Scan for the cell matching the given text and deliver its (X, Y) coordinate at center. 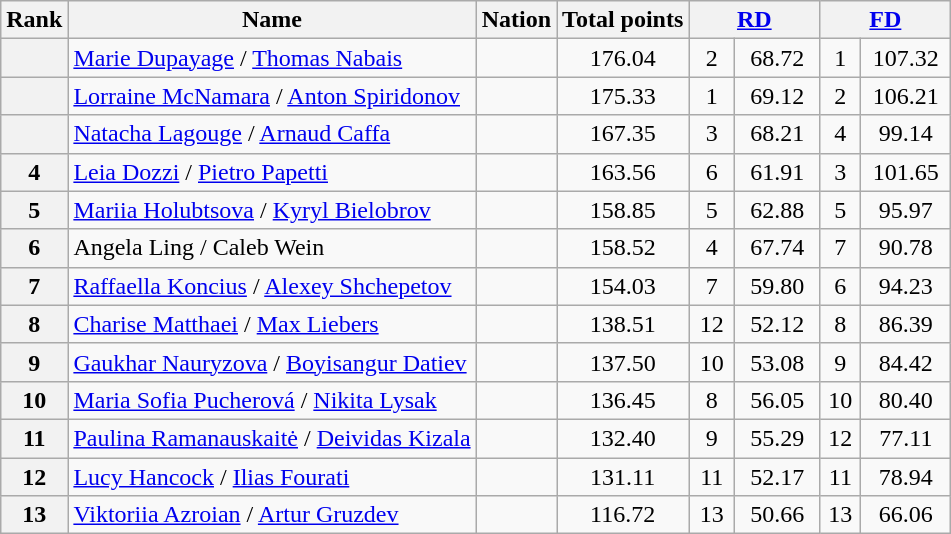
132.40 (623, 438)
69.12 (778, 96)
Nation (516, 20)
175.33 (623, 96)
68.21 (778, 134)
55.29 (778, 438)
Lorraine McNamara / Anton Spiridonov (272, 96)
154.03 (623, 286)
136.45 (623, 400)
67.74 (778, 248)
176.04 (623, 58)
163.56 (623, 172)
Leia Dozzi / Pietro Papetti (272, 172)
138.51 (623, 324)
84.42 (906, 362)
77.11 (906, 438)
167.35 (623, 134)
158.85 (623, 210)
61.91 (778, 172)
50.66 (778, 515)
Angela Ling / Caleb Wein (272, 248)
52.17 (778, 477)
Mariia Holubtsova / Kyryl Bielobrov (272, 210)
78.94 (906, 477)
131.11 (623, 477)
Marie Dupayage / Thomas Nabais (272, 58)
Charise Matthaei / Max Liebers (272, 324)
86.39 (906, 324)
116.72 (623, 515)
106.21 (906, 96)
Raffaella Koncius / Alexey Shchepetov (272, 286)
Total points (623, 20)
62.88 (778, 210)
Natacha Lagouge / Arnaud Caffa (272, 134)
Maria Sofia Pucherová / Nikita Lysak (272, 400)
59.80 (778, 286)
101.65 (906, 172)
68.72 (778, 58)
Lucy Hancock / Ilias Fourati (272, 477)
95.97 (906, 210)
66.06 (906, 515)
107.32 (906, 58)
158.52 (623, 248)
Gaukhar Nauryzova / Boyisangur Datiev (272, 362)
94.23 (906, 286)
53.08 (778, 362)
56.05 (778, 400)
90.78 (906, 248)
RD (754, 20)
Rank (34, 20)
Name (272, 20)
80.40 (906, 400)
99.14 (906, 134)
137.50 (623, 362)
52.12 (778, 324)
Viktoriia Azroian / Artur Gruzdev (272, 515)
Paulina Ramanauskaitė / Deividas Kizala (272, 438)
FD (886, 20)
